Capture the cell that displays the provided text and extract its (x, y) central coordinate. 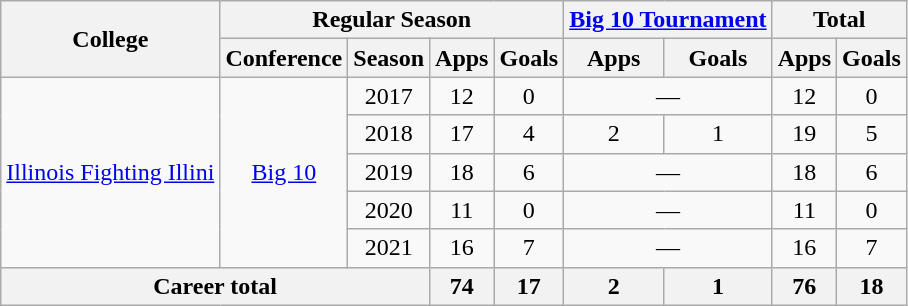
2018 (389, 134)
Season (389, 58)
Big 10 (284, 172)
2017 (389, 96)
2020 (389, 210)
76 (804, 286)
Conference (284, 58)
74 (462, 286)
Career total (216, 286)
5 (872, 134)
4 (529, 134)
19 (804, 134)
2019 (389, 172)
2021 (389, 248)
Big 10 Tournament (668, 20)
Illinois Fighting Illini (110, 172)
Total (839, 20)
Regular Season (392, 20)
College (110, 39)
